Detect which cell encompasses the target text, then output its [X, Y] center coordinate. 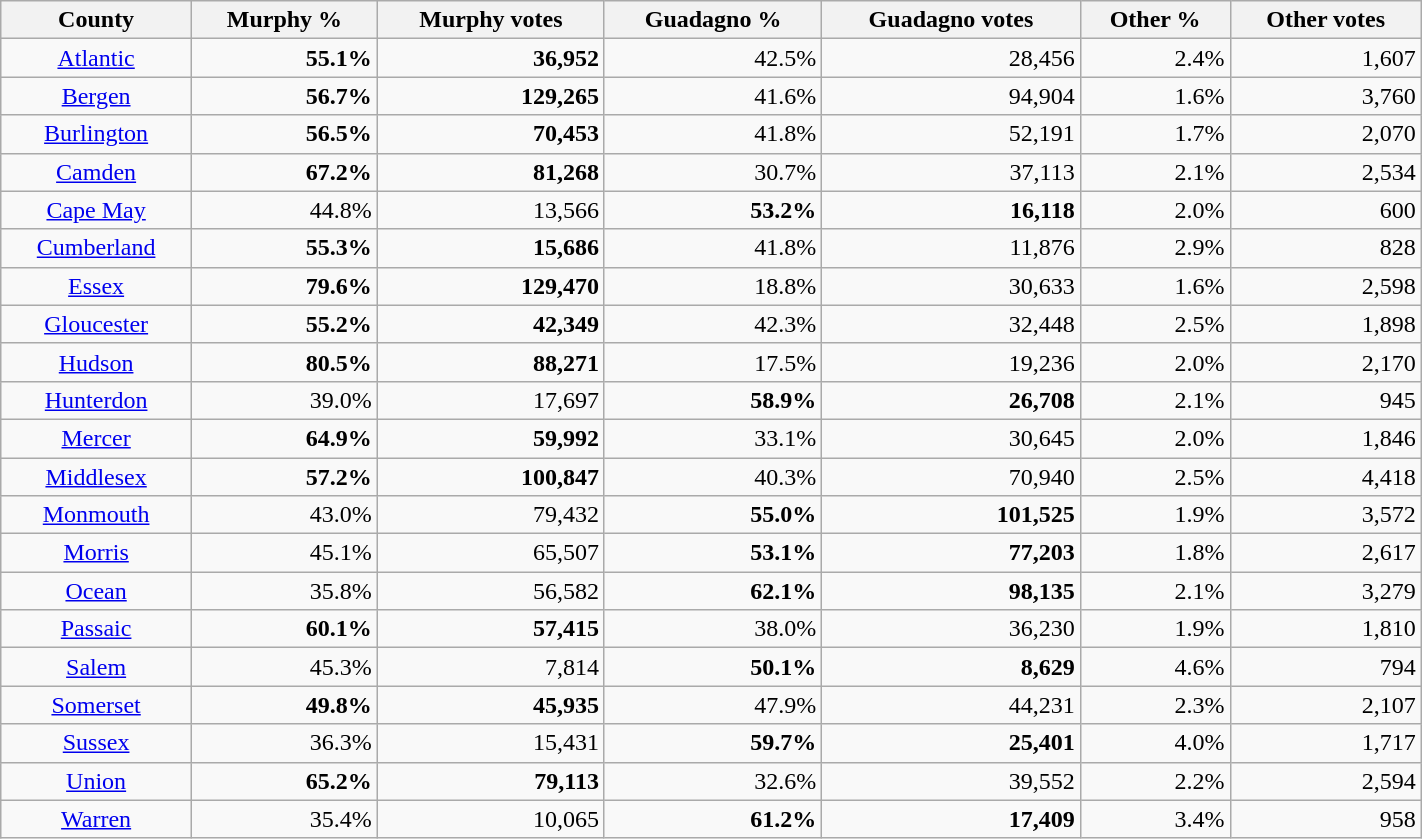
100,847 [490, 477]
36,952 [490, 58]
40.3% [712, 477]
Middlesex [96, 477]
2.9% [1155, 248]
794 [1326, 667]
53.2% [712, 210]
52,191 [951, 134]
42.5% [712, 58]
1,846 [1326, 438]
47.9% [712, 705]
33.1% [712, 438]
57,415 [490, 629]
2,534 [1326, 172]
79.6% [284, 286]
Mercer [96, 438]
60.1% [284, 629]
35.4% [284, 819]
Cape May [96, 210]
70,453 [490, 134]
65.2% [284, 781]
50.1% [712, 667]
30,633 [951, 286]
Morris [96, 553]
59,992 [490, 438]
79,432 [490, 515]
2,170 [1326, 362]
1,607 [1326, 58]
38.0% [712, 629]
59.7% [712, 743]
30,645 [951, 438]
25,401 [951, 743]
49.8% [284, 705]
19,236 [951, 362]
41.6% [712, 96]
77,203 [951, 553]
Bergen [96, 96]
Hudson [96, 362]
42,349 [490, 324]
17.5% [712, 362]
70,940 [951, 477]
56.7% [284, 96]
Murphy % [284, 20]
Salem [96, 667]
4.6% [1155, 667]
8,629 [951, 667]
42.3% [712, 324]
39.0% [284, 400]
1.8% [1155, 553]
67.2% [284, 172]
28,456 [951, 58]
55.2% [284, 324]
79,113 [490, 781]
Essex [96, 286]
17,409 [951, 819]
18.8% [712, 286]
32.6% [712, 781]
13,566 [490, 210]
828 [1326, 248]
Guadagno % [712, 20]
Ocean [96, 591]
45.1% [284, 553]
88,271 [490, 362]
Murphy votes [490, 20]
26,708 [951, 400]
35.8% [284, 591]
15,686 [490, 248]
958 [1326, 819]
17,697 [490, 400]
Warren [96, 819]
945 [1326, 400]
Atlantic [96, 58]
36.3% [284, 743]
2,107 [1326, 705]
45.3% [284, 667]
3,760 [1326, 96]
1,810 [1326, 629]
80.5% [284, 362]
7,814 [490, 667]
Burlington [96, 134]
65,507 [490, 553]
30.7% [712, 172]
37,113 [951, 172]
55.1% [284, 58]
2.3% [1155, 705]
64.9% [284, 438]
62.1% [712, 591]
53.1% [712, 553]
2,070 [1326, 134]
600 [1326, 210]
2.4% [1155, 58]
2,617 [1326, 553]
Somerset [96, 705]
10,065 [490, 819]
56,582 [490, 591]
1,898 [1326, 324]
43.0% [284, 515]
61.2% [712, 819]
15,431 [490, 743]
Sussex [96, 743]
16,118 [951, 210]
4,418 [1326, 477]
81,268 [490, 172]
44.8% [284, 210]
2.2% [1155, 781]
101,525 [951, 515]
Cumberland [96, 248]
1.7% [1155, 134]
3,279 [1326, 591]
39,552 [951, 781]
Passaic [96, 629]
129,470 [490, 286]
45,935 [490, 705]
Other % [1155, 20]
58.9% [712, 400]
129,265 [490, 96]
55.0% [712, 515]
Gloucester [96, 324]
44,231 [951, 705]
36,230 [951, 629]
3,572 [1326, 515]
11,876 [951, 248]
94,904 [951, 96]
2,594 [1326, 781]
56.5% [284, 134]
Camden [96, 172]
Union [96, 781]
County [96, 20]
Hunterdon [96, 400]
2,598 [1326, 286]
1,717 [1326, 743]
4.0% [1155, 743]
57.2% [284, 477]
98,135 [951, 591]
Other votes [1326, 20]
Guadagno votes [951, 20]
Monmouth [96, 515]
32,448 [951, 324]
55.3% [284, 248]
3.4% [1155, 819]
